Extract the [X, Y] coordinate from the center of the cell holding the provided text.  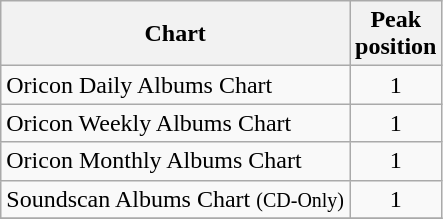
Oricon Monthly Albums Chart [176, 161]
Soundscan Albums Chart (CD-Only) [176, 199]
Oricon Weekly Albums Chart [176, 123]
Peak position [396, 34]
Chart [176, 34]
Oricon Daily Albums Chart [176, 85]
